From the cell containing the given text, extract its center point as [X, Y] coordinate. 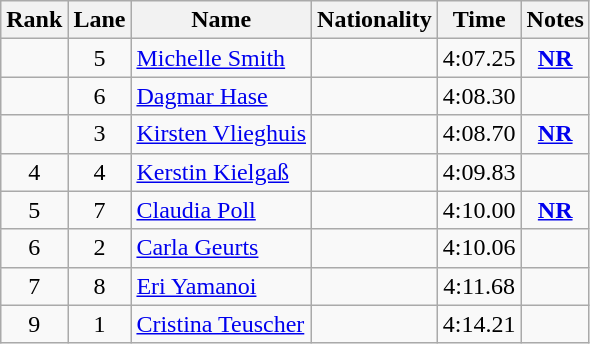
Kerstin Kielgaß [222, 172]
Eri Yamanoi [222, 286]
4:11.68 [479, 286]
4:08.30 [479, 96]
9 [34, 324]
Lane [100, 20]
4:09.83 [479, 172]
Kirsten Vlieghuis [222, 134]
Michelle Smith [222, 58]
Dagmar Hase [222, 96]
4:08.70 [479, 134]
Cristina Teuscher [222, 324]
4:10.00 [479, 210]
Name [222, 20]
8 [100, 286]
3 [100, 134]
Nationality [375, 20]
4:07.25 [479, 58]
Carla Geurts [222, 248]
Time [479, 20]
Rank [34, 20]
4:10.06 [479, 248]
Notes [555, 20]
Claudia Poll [222, 210]
2 [100, 248]
4:14.21 [479, 324]
1 [100, 324]
